Return the (X, Y) coordinate for the center point of the cell that contains the specified text.  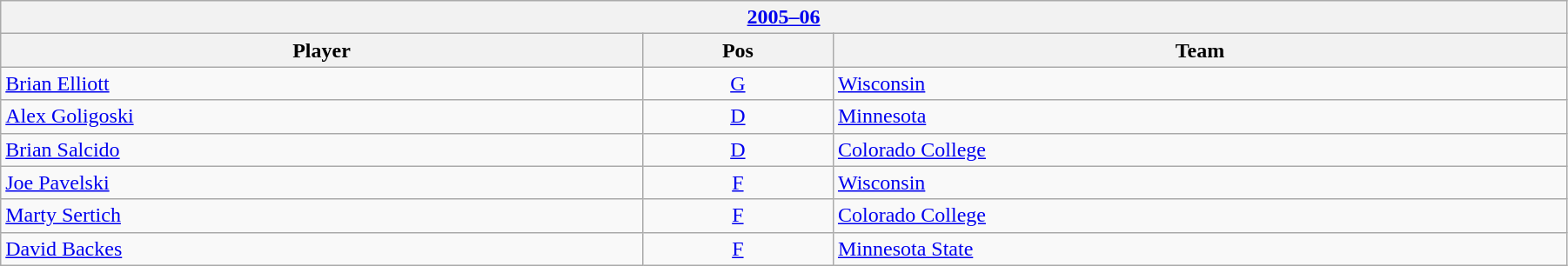
Team (1199, 50)
Player (322, 50)
David Backes (322, 249)
Marty Sertich (322, 216)
Brian Elliott (322, 83)
Brian Salcido (322, 150)
Minnesota State (1199, 249)
2005–06 (784, 17)
Minnesota (1199, 116)
Joe Pavelski (322, 183)
G (738, 83)
Alex Goligoski (322, 116)
Pos (738, 50)
